From the cell containing the given text, extract its center point as (x, y) coordinate. 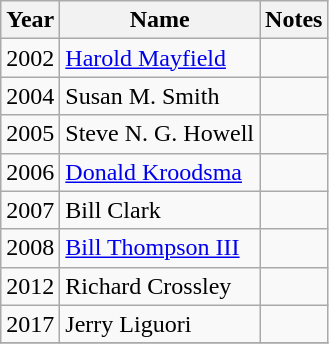
2006 (30, 172)
2004 (30, 96)
Bill Thompson III (160, 248)
Susan M. Smith (160, 96)
2005 (30, 134)
Name (160, 20)
2002 (30, 58)
Harold Mayfield (160, 58)
2007 (30, 210)
Bill Clark (160, 210)
2008 (30, 248)
2012 (30, 286)
2017 (30, 324)
Notes (294, 20)
Year (30, 20)
Richard Crossley (160, 286)
Donald Kroodsma (160, 172)
Jerry Liguori (160, 324)
Steve N. G. Howell (160, 134)
